Capture the cell that displays the provided text and extract its [x, y] central coordinate. 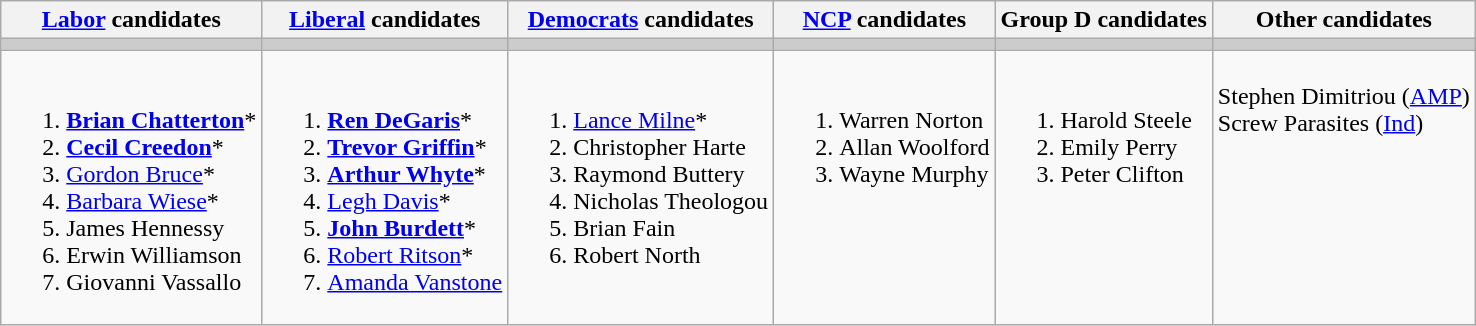
Stephen Dimitriou (AMP) Screw Parasites (Ind) [1344, 188]
NCP candidates [884, 20]
Other candidates [1344, 20]
Lance Milne*Christopher HarteRaymond ButteryNicholas TheologouBrian FainRobert North [641, 188]
Ren DeGaris*Trevor Griffin*Arthur Whyte*Legh Davis*John Burdett*Robert Ritson*Amanda Vanstone [385, 188]
Group D candidates [1104, 20]
Harold SteeleEmily PerryPeter Clifton [1104, 188]
Democrats candidates [641, 20]
Liberal candidates [385, 20]
Labor candidates [132, 20]
Warren NortonAllan WoolfordWayne Murphy [884, 188]
Brian Chatterton*Cecil Creedon*Gordon Bruce*Barbara Wiese*James HennessyErwin WilliamsonGiovanni Vassallo [132, 188]
